Detect which cell encompasses the target text, then output its (X, Y) center coordinate. 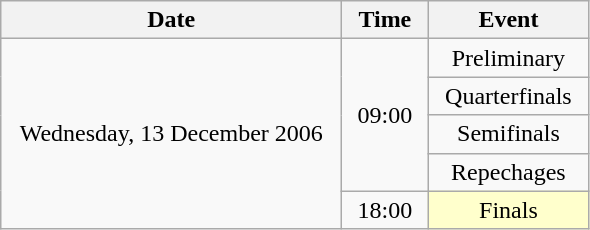
09:00 (385, 115)
Time (385, 20)
18:00 (385, 210)
Quarterfinals (508, 96)
Repechages (508, 172)
Semifinals (508, 134)
Finals (508, 210)
Wednesday, 13 December 2006 (172, 134)
Preliminary (508, 58)
Date (172, 20)
Event (508, 20)
